Search for the cell housing the specified text and yield its (X, Y) center coordinate. 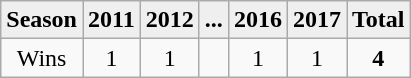
... (214, 20)
4 (378, 58)
Total (378, 20)
2012 (170, 20)
2017 (316, 20)
Season (42, 20)
2011 (111, 20)
2016 (258, 20)
Wins (42, 58)
